Return (x, y) of the center of cell containing provided text 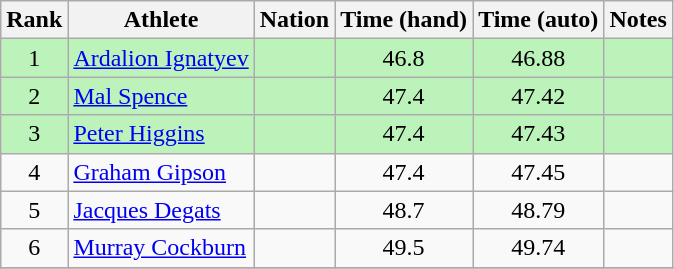
Nation (294, 20)
46.88 (538, 58)
3 (34, 134)
48.7 (404, 210)
1 (34, 58)
2 (34, 96)
Peter Higgins (161, 134)
Mal Spence (161, 96)
Murray Cockburn (161, 248)
47.42 (538, 96)
Jacques Degats (161, 210)
4 (34, 172)
Time (auto) (538, 20)
Graham Gipson (161, 172)
46.8 (404, 58)
Athlete (161, 20)
5 (34, 210)
49.5 (404, 248)
47.45 (538, 172)
6 (34, 248)
47.43 (538, 134)
Notes (638, 20)
Ardalion Ignatyev (161, 58)
Time (hand) (404, 20)
Rank (34, 20)
48.79 (538, 210)
49.74 (538, 248)
